Return [x, y] of the center of cell containing provided text 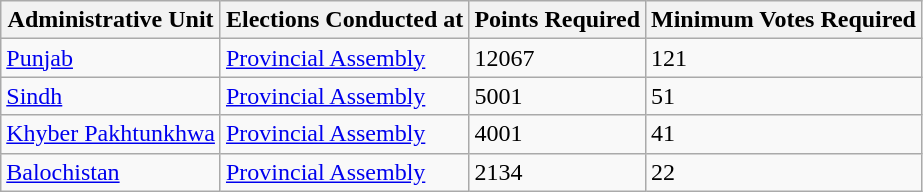
5001 [558, 96]
22 [784, 172]
Balochistan [111, 172]
4001 [558, 134]
121 [784, 58]
Minimum Votes Required [784, 20]
12067 [558, 58]
Points Required [558, 20]
Administrative Unit [111, 20]
Khyber Pakhtunkhwa [111, 134]
Sindh [111, 96]
51 [784, 96]
Elections Conducted at [344, 20]
41 [784, 134]
Punjab [111, 58]
2134 [558, 172]
